From the cell containing the given text, extract its center point as [X, Y] coordinate. 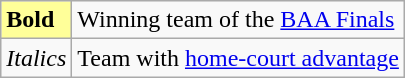
Team with home-court advantage [238, 58]
Winning team of the BAA Finals [238, 20]
Bold [36, 20]
Italics [36, 58]
